Return the [X, Y] coordinate for the center point of the cell that contains the specified text.  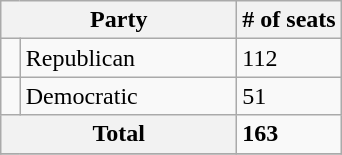
Party [119, 20]
# of seats [289, 20]
51 [289, 96]
Republican [128, 58]
163 [289, 134]
112 [289, 58]
Total [119, 134]
Democratic [128, 96]
